Output the [X, Y] coordinate of the center of the cell containing the given text.  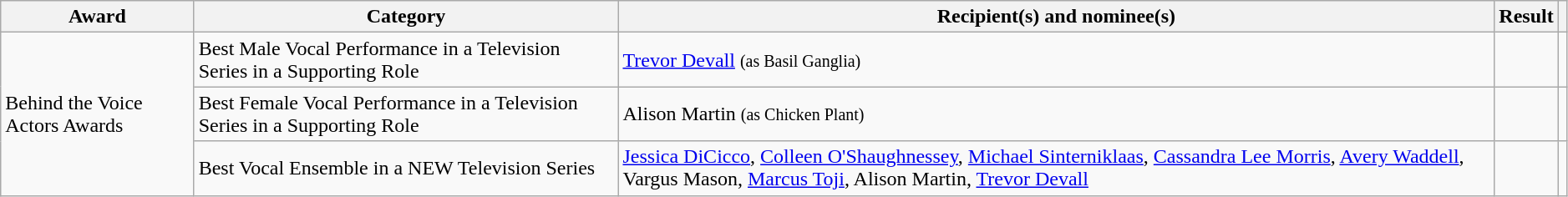
Result [1526, 17]
Alison Martin (as Chicken Plant) [1056, 114]
Best Vocal Ensemble in a NEW Television Series [406, 169]
Behind the Voice Actors Awards [97, 114]
Recipient(s) and nominee(s) [1056, 17]
Category [406, 17]
Best Male Vocal Performance in a Television Series in a Supporting Role [406, 60]
Best Female Vocal Performance in a Television Series in a Supporting Role [406, 114]
Award [97, 17]
Trevor Devall (as Basil Ganglia) [1056, 60]
